For the text-containing cell, return its midpoint in [X, Y] coordinate format. 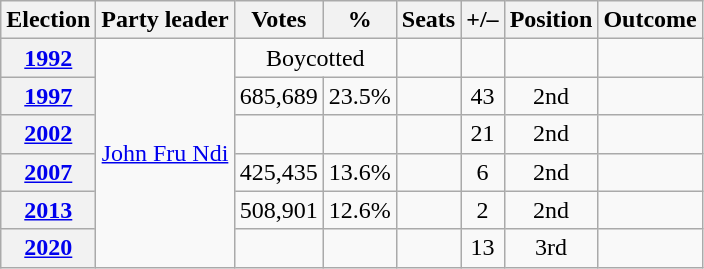
Votes [278, 20]
2007 [48, 172]
John Fru Ndi [165, 153]
6 [482, 172]
508,901 [278, 210]
43 [482, 96]
2013 [48, 210]
Position [551, 20]
Boycotted [315, 58]
% [360, 20]
3rd [551, 248]
Outcome [650, 20]
12.6% [360, 210]
2002 [48, 134]
425,435 [278, 172]
685,689 [278, 96]
21 [482, 134]
1992 [48, 58]
2 [482, 210]
1997 [48, 96]
Election [48, 20]
Party leader [165, 20]
13.6% [360, 172]
+/– [482, 20]
2020 [48, 248]
Seats [428, 20]
13 [482, 248]
23.5% [360, 96]
